Scan for the cell matching the given text and deliver its (X, Y) coordinate at center. 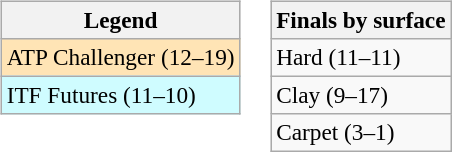
Legend (120, 20)
Hard (11–11) (361, 57)
ATP Challenger (12–19) (120, 57)
Finals by surface (361, 20)
ITF Futures (11–10) (120, 95)
Clay (9–17) (361, 95)
Carpet (3–1) (361, 133)
